Determine the [x, y] coordinate at the center of the cell enclosing the given text.  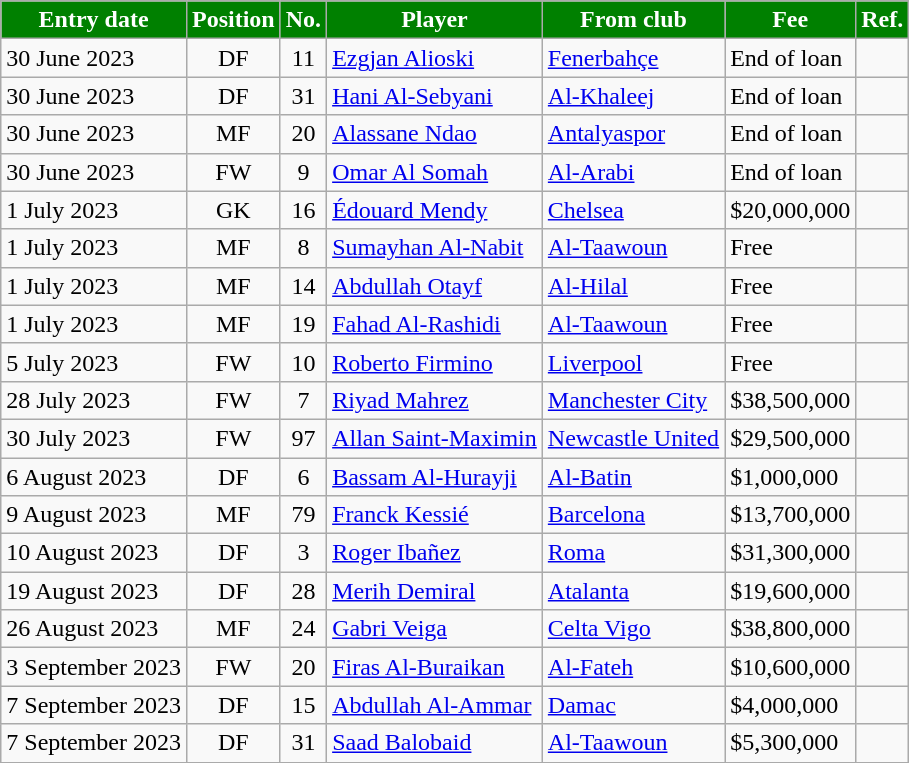
Roma [633, 553]
Franck Kessié [435, 515]
19 [303, 324]
28 [303, 591]
Al-Arabi [633, 172]
GK [233, 210]
$29,500,000 [790, 438]
3 [303, 553]
Fenerbahçe [633, 58]
Sumayhan Al-Nabit [435, 248]
Allan Saint-Maximin [435, 438]
6 August 2023 [94, 477]
Al-Fateh [633, 667]
Édouard Mendy [435, 210]
$19,600,000 [790, 591]
97 [303, 438]
7 [303, 400]
Barcelona [633, 515]
3 September 2023 [94, 667]
$10,600,000 [790, 667]
$31,300,000 [790, 553]
16 [303, 210]
6 [303, 477]
Player [435, 20]
19 August 2023 [94, 591]
Hani Al-Sebyani [435, 96]
$38,500,000 [790, 400]
Al-Batin [633, 477]
79 [303, 515]
From club [633, 20]
Roger Ibañez [435, 553]
Celta Vigo [633, 629]
Alassane Ndao [435, 134]
Fee [790, 20]
Abdullah Al-Ammar [435, 705]
Merih Demiral [435, 591]
Ref. [882, 20]
14 [303, 286]
No. [303, 20]
5 July 2023 [94, 362]
$38,800,000 [790, 629]
Newcastle United [633, 438]
26 August 2023 [94, 629]
24 [303, 629]
Ezgjan Alioski [435, 58]
Damac [633, 705]
8 [303, 248]
Al-Hilal [633, 286]
Chelsea [633, 210]
Liverpool [633, 362]
Al-Khaleej [633, 96]
11 [303, 58]
10 [303, 362]
Entry date [94, 20]
$20,000,000 [790, 210]
Fahad Al-Rashidi [435, 324]
Antalyaspor [633, 134]
Saad Balobaid [435, 743]
28 July 2023 [94, 400]
$1,000,000 [790, 477]
10 August 2023 [94, 553]
9 [303, 172]
9 August 2023 [94, 515]
30 July 2023 [94, 438]
Gabri Veiga [435, 629]
$4,000,000 [790, 705]
15 [303, 705]
Roberto Firmino [435, 362]
Riyad Mahrez [435, 400]
Abdullah Otayf [435, 286]
Omar Al Somah [435, 172]
Firas Al-Buraikan [435, 667]
Position [233, 20]
Bassam Al-Hurayji [435, 477]
$5,300,000 [790, 743]
Atalanta [633, 591]
$13,700,000 [790, 515]
Manchester City [633, 400]
